Pinpoint the cell where the given text exists, returning its [x, y] midpoint coordinate. 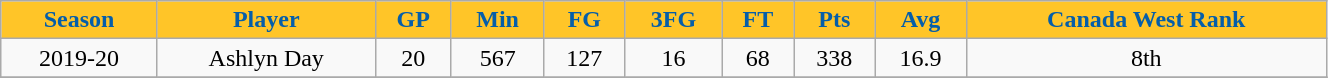
338 [834, 58]
FG [584, 20]
Pts [834, 20]
127 [584, 58]
FT [758, 20]
8th [1146, 58]
Player [266, 20]
20 [413, 58]
16 [674, 58]
16.9 [920, 58]
Min [497, 20]
2019-20 [80, 58]
Ashlyn Day [266, 58]
Avg [920, 20]
68 [758, 58]
GP [413, 20]
567 [497, 58]
3FG [674, 20]
Season [80, 20]
Canada West Rank [1146, 20]
